Pinpoint the cell where the given text exists, returning its (x, y) midpoint coordinate. 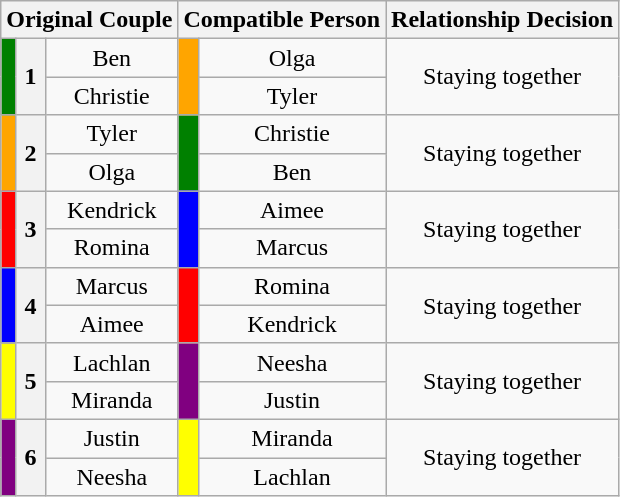
Relationship Decision (502, 20)
2 (30, 153)
5 (30, 381)
1 (30, 77)
6 (30, 457)
Original Couple (90, 20)
3 (30, 229)
Compatible Person (282, 20)
4 (30, 305)
